Provide the (X, Y) coordinate of the cell's center where the given text is located.  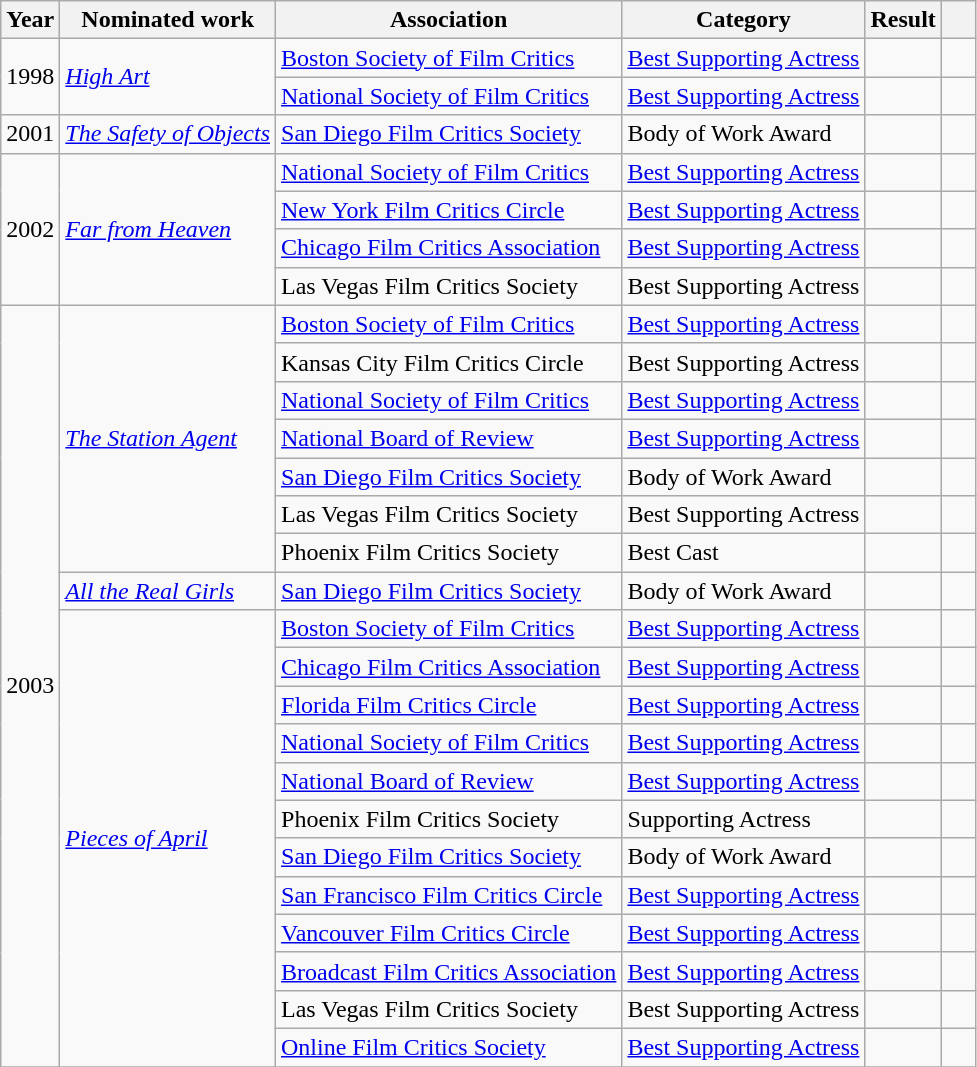
Category (744, 20)
The Safety of Objects (168, 134)
Association (449, 20)
1998 (30, 77)
High Art (168, 77)
Vancouver Film Critics Circle (449, 933)
San Francisco Film Critics Circle (449, 895)
Nominated work (168, 20)
Online Film Critics Society (449, 1047)
Year (30, 20)
2003 (30, 686)
2002 (30, 229)
Kansas City Film Critics Circle (449, 362)
Supporting Actress (744, 819)
Best Cast (744, 553)
The Station Agent (168, 438)
Broadcast Film Critics Association (449, 971)
2001 (30, 134)
New York Film Critics Circle (449, 210)
Result (903, 20)
Florida Film Critics Circle (449, 705)
Pieces of April (168, 838)
All the Real Girls (168, 591)
Far from Heaven (168, 229)
